Find where the given text appears and provide that cell's center as (x, y) coordinate. 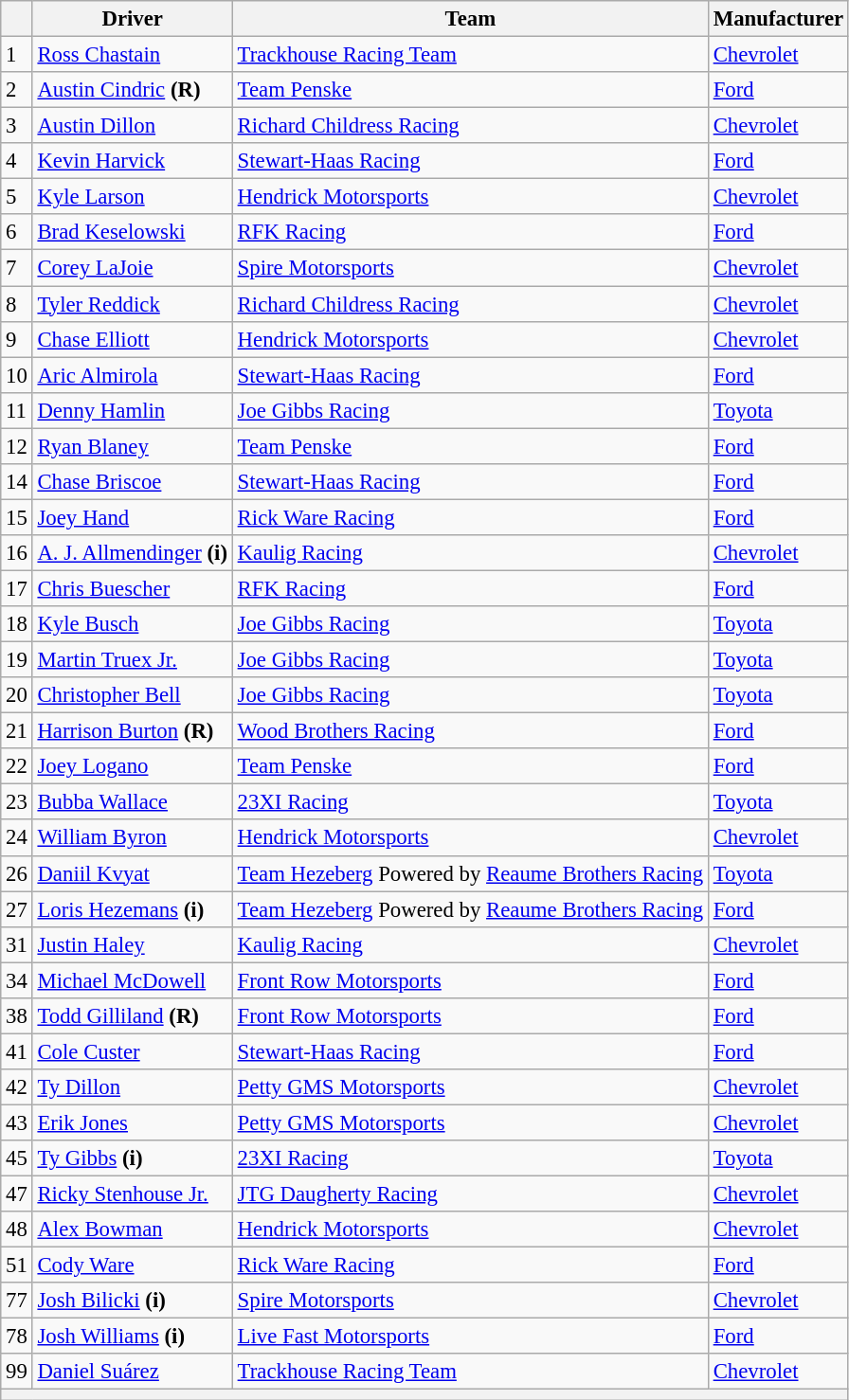
Denny Hamlin (133, 410)
Harrison Burton (R) (133, 731)
6 (17, 232)
Ricky Stenhouse Jr. (133, 1194)
Kevin Harvick (133, 161)
Live Fast Motorsports (470, 1337)
Joey Logano (133, 766)
JTG Daugherty Racing (470, 1194)
Michael McDowell (133, 980)
99 (17, 1373)
77 (17, 1301)
12 (17, 446)
43 (17, 1122)
Martin Truex Jr. (133, 660)
9 (17, 339)
Austin Cindric (R) (133, 90)
Driver (133, 19)
Alex Bowman (133, 1229)
Cody Ware (133, 1265)
22 (17, 766)
17 (17, 588)
31 (17, 944)
Todd Gilliland (R) (133, 1016)
78 (17, 1337)
Daniel Suárez (133, 1373)
48 (17, 1229)
27 (17, 909)
Christopher Bell (133, 695)
4 (17, 161)
Joey Hand (133, 517)
1 (17, 55)
41 (17, 1051)
19 (17, 660)
Ty Dillon (133, 1087)
Ryan Blaney (133, 446)
26 (17, 873)
3 (17, 126)
Wood Brothers Racing (470, 731)
Chase Briscoe (133, 482)
Brad Keselowski (133, 232)
42 (17, 1087)
23 (17, 802)
18 (17, 624)
8 (17, 304)
20 (17, 695)
Chase Elliott (133, 339)
A. J. Allmendinger (i) (133, 553)
Bubba Wallace (133, 802)
Cole Custer (133, 1051)
Kyle Larson (133, 197)
Corey LaJoie (133, 268)
7 (17, 268)
14 (17, 482)
16 (17, 553)
Kyle Busch (133, 624)
Manufacturer (778, 19)
11 (17, 410)
10 (17, 375)
47 (17, 1194)
38 (17, 1016)
Loris Hezemans (i) (133, 909)
15 (17, 517)
21 (17, 731)
Team (470, 19)
Austin Dillon (133, 126)
William Byron (133, 838)
Josh Bilicki (i) (133, 1301)
45 (17, 1158)
51 (17, 1265)
Ty Gibbs (i) (133, 1158)
Erik Jones (133, 1122)
Daniil Kvyat (133, 873)
Chris Buescher (133, 588)
34 (17, 980)
Aric Almirola (133, 375)
24 (17, 838)
Josh Williams (i) (133, 1337)
2 (17, 90)
Justin Haley (133, 944)
5 (17, 197)
Ross Chastain (133, 55)
Tyler Reddick (133, 304)
